Return [X, Y] of the center of cell containing provided text 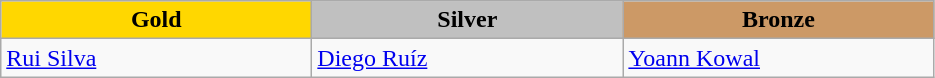
Rui Silva [156, 58]
Yoann Kowal [778, 58]
Silver [468, 20]
Diego Ruíz [468, 58]
Gold [156, 20]
Bronze [778, 20]
